From the cell containing the given text, extract its center point as (X, Y) coordinate. 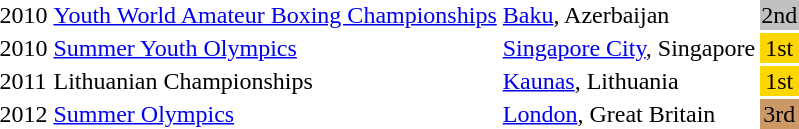
Summer Olympics (275, 114)
London, Great Britain (628, 114)
3rd (780, 114)
Kaunas, Lithuania (628, 81)
Lithuanian Championships (275, 81)
Youth World Amateur Boxing Championships (275, 15)
2nd (780, 15)
Baku, Azerbaijan (628, 15)
Summer Youth Olympics (275, 48)
Singapore City, Singapore (628, 48)
